Search for the cell housing the specified text and yield its [x, y] center coordinate. 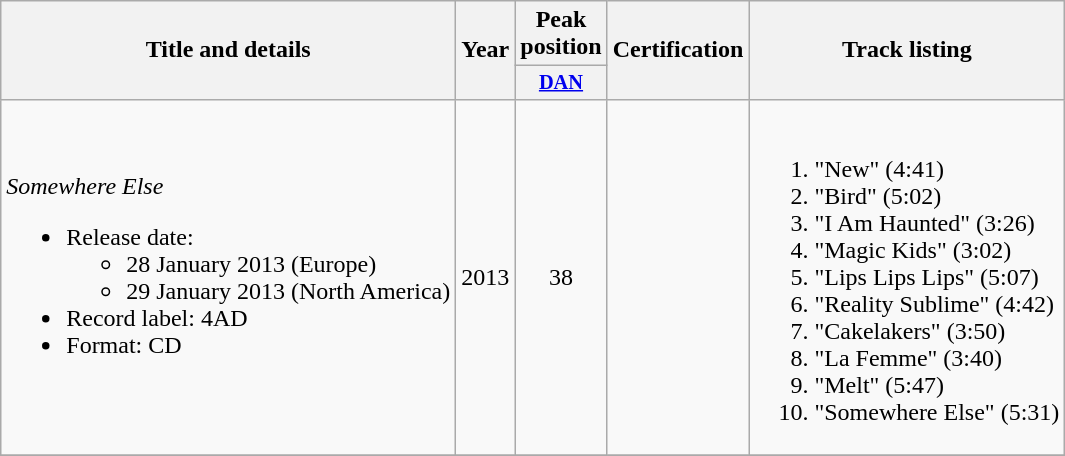
2013 [486, 277]
Somewhere ElseRelease date:28 January 2013 (Europe)29 January 2013 (North America)Record label: 4ADFormat: CD [228, 277]
Track listing [907, 50]
Certification [678, 50]
Title and details [228, 50]
DAN [561, 83]
Peak position [561, 34]
Year [486, 50]
38 [561, 277]
